Locate the cell with the specified text and output its [X, Y] center coordinate. 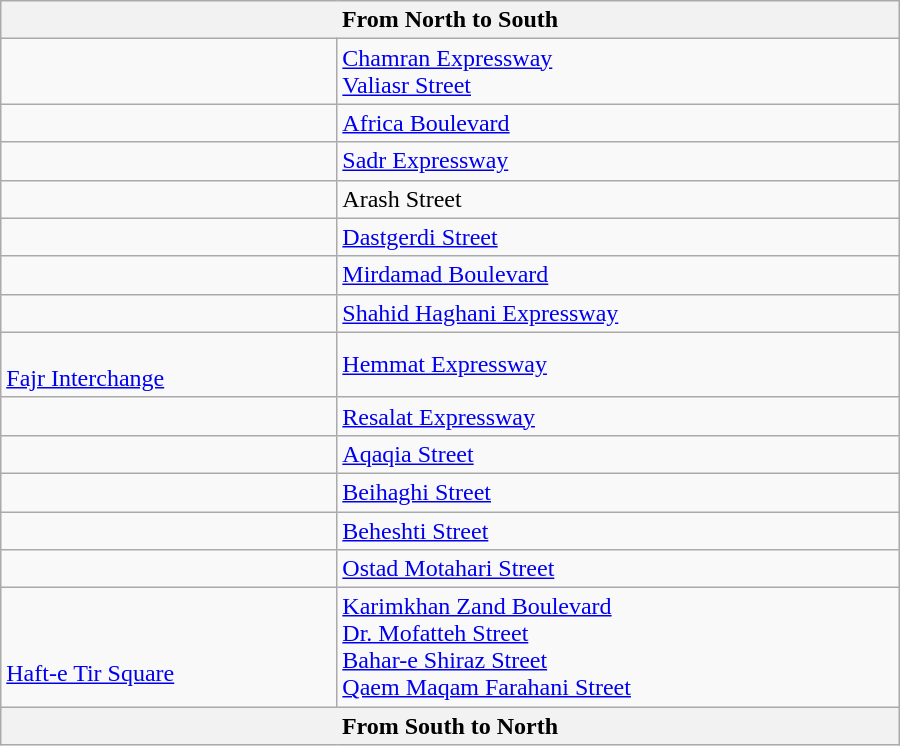
Arash Street [618, 199]
Beheshti Street [618, 531]
Sadr Expressway [618, 161]
Africa Boulevard [618, 123]
Beihaghi Street [618, 492]
Dastgerdi Street [618, 237]
Chamran Expressway Valiasr Street [618, 72]
Fajr Interchange [169, 364]
Haft-e Tir Square [169, 648]
Ostad Motahari Street [618, 569]
From North to South [450, 20]
Aqaqia Street [618, 454]
Hemmat Expressway [618, 364]
Shahid Haghani Expressway [618, 313]
From South to North [450, 726]
Resalat Expressway [618, 416]
Mirdamad Boulevard [618, 275]
Karimkhan Zand Boulevard Dr. Mofatteh Street Bahar-e Shiraz Street Qaem Maqam Farahani Street [618, 648]
